Determine the (X, Y) coordinate at the center of the cell enclosing the given text.  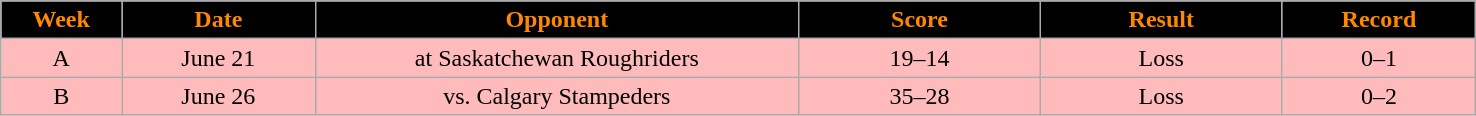
0–1 (1379, 58)
B (62, 96)
A (62, 58)
Opponent (557, 20)
at Saskatchewan Roughriders (557, 58)
Result (1161, 20)
0–2 (1379, 96)
Record (1379, 20)
Date (218, 20)
Score (920, 20)
Week (62, 20)
June 26 (218, 96)
19–14 (920, 58)
vs. Calgary Stampeders (557, 96)
June 21 (218, 58)
35–28 (920, 96)
